Scan for the cell matching the given text and deliver its [X, Y] coordinate at center. 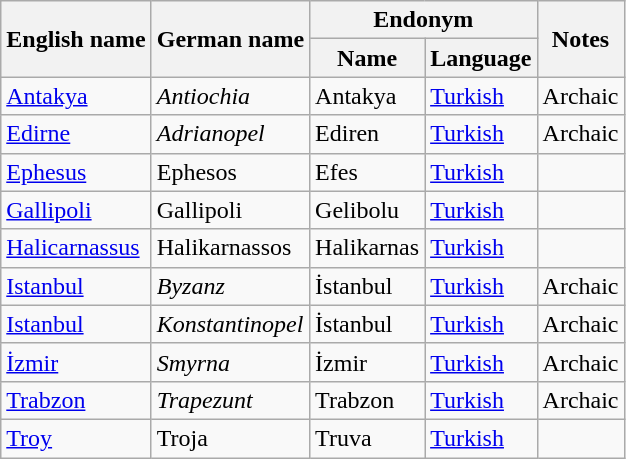
Ephesos [230, 172]
Byzanz [230, 286]
Adrianopel [230, 134]
Halikarnassos [230, 248]
Ephesus [76, 172]
German name [230, 39]
Name [368, 58]
Edirne [76, 134]
Troja [230, 438]
Truva [368, 438]
Troy [76, 438]
Ediren [368, 134]
Trapezunt [230, 400]
Halicarnassus [76, 248]
Notes [580, 39]
Endonym [424, 20]
Smyrna [230, 362]
Efes [368, 172]
Language [481, 58]
Antiochia [230, 96]
Konstantinopel [230, 324]
Halikarnas [368, 248]
Gelibolu [368, 210]
English name [76, 39]
